Capture the cell that displays the provided text and extract its (x, y) central coordinate. 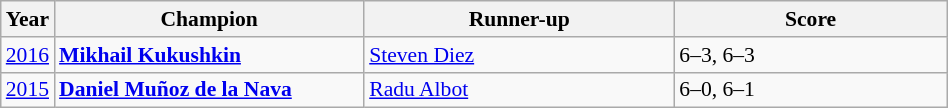
Score (810, 19)
Daniel Muñoz de la Nava (209, 90)
6–3, 6–3 (810, 55)
2016 (28, 55)
Mikhail Kukushkin (209, 55)
6–0, 6–1 (810, 90)
2015 (28, 90)
Runner-up (519, 19)
Radu Albot (519, 90)
Steven Diez (519, 55)
Champion (209, 19)
Year (28, 19)
